Identify which cell holds the provided text, then report its [x, y] central coordinate. 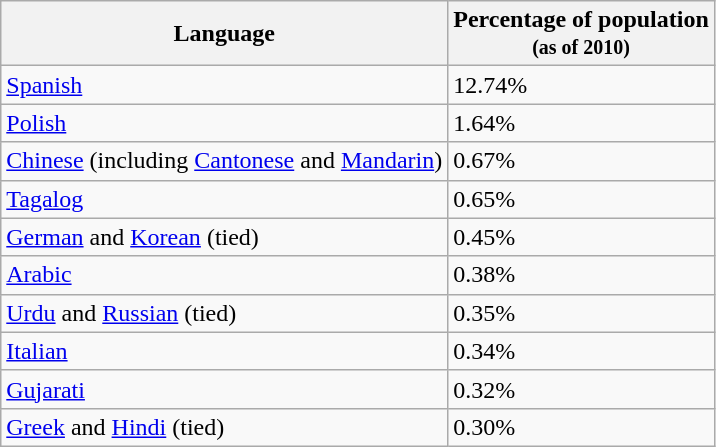
Language [224, 34]
German and Korean (tied) [224, 237]
Arabic [224, 275]
Chinese (including Cantonese and Mandarin) [224, 161]
0.30% [582, 427]
1.64% [582, 123]
Spanish [224, 85]
Urdu and Russian (tied) [224, 313]
0.38% [582, 275]
Greek and Hindi (tied) [224, 427]
0.65% [582, 199]
0.67% [582, 161]
Gujarati [224, 389]
Tagalog [224, 199]
Italian [224, 351]
0.35% [582, 313]
12.74% [582, 85]
Percentage of population(as of 2010) [582, 34]
0.45% [582, 237]
Polish [224, 123]
0.32% [582, 389]
0.34% [582, 351]
